Extract the (X, Y) coordinate from the center of the cell holding the provided text.  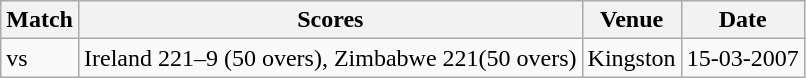
Scores (330, 20)
vs (40, 58)
Match (40, 20)
Date (742, 20)
Kingston (632, 58)
15-03-2007 (742, 58)
Ireland 221–9 (50 overs), Zimbabwe 221(50 overs) (330, 58)
Venue (632, 20)
